Determine the (x, y) coordinate at the center of the cell enclosing the given text.  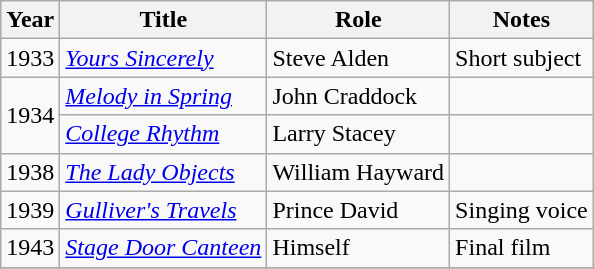
Steve Alden (358, 58)
Larry Stacey (358, 134)
Short subject (522, 58)
John Craddock (358, 96)
College Rhythm (164, 134)
1939 (30, 210)
Yours Sincerely (164, 58)
1934 (30, 115)
Gulliver's Travels (164, 210)
Singing voice (522, 210)
Notes (522, 20)
William Hayward (358, 172)
Final film (522, 248)
1938 (30, 172)
Melody in Spring (164, 96)
Stage Door Canteen (164, 248)
Role (358, 20)
Prince David (358, 210)
The Lady Objects (164, 172)
Title (164, 20)
1943 (30, 248)
Year (30, 20)
Himself (358, 248)
1933 (30, 58)
